Scan for the cell matching the given text and deliver its [x, y] coordinate at center. 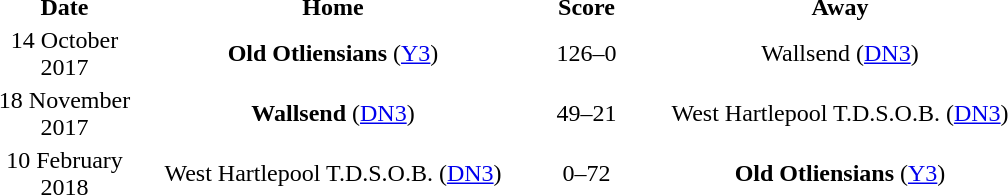
Wallsend (DN3) [333, 114]
126–0 [586, 54]
Old Otliensians (Y3) [333, 54]
49–21 [586, 114]
